From the cell containing the given text, extract its center point as (X, Y) coordinate. 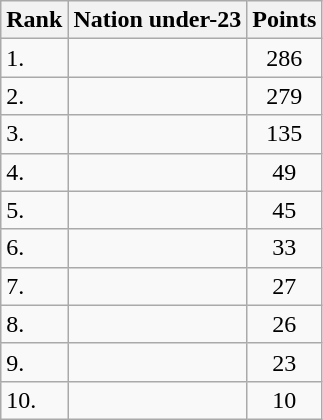
10 (284, 400)
Nation under-23 (158, 20)
6. (34, 248)
Points (284, 20)
5. (34, 210)
49 (284, 172)
135 (284, 134)
2. (34, 96)
9. (34, 362)
26 (284, 324)
10. (34, 400)
Rank (34, 20)
7. (34, 286)
33 (284, 248)
27 (284, 286)
23 (284, 362)
8. (34, 324)
279 (284, 96)
1. (34, 58)
45 (284, 210)
3. (34, 134)
4. (34, 172)
286 (284, 58)
